Output the (x, y) coordinate of the center of the cell containing the given text.  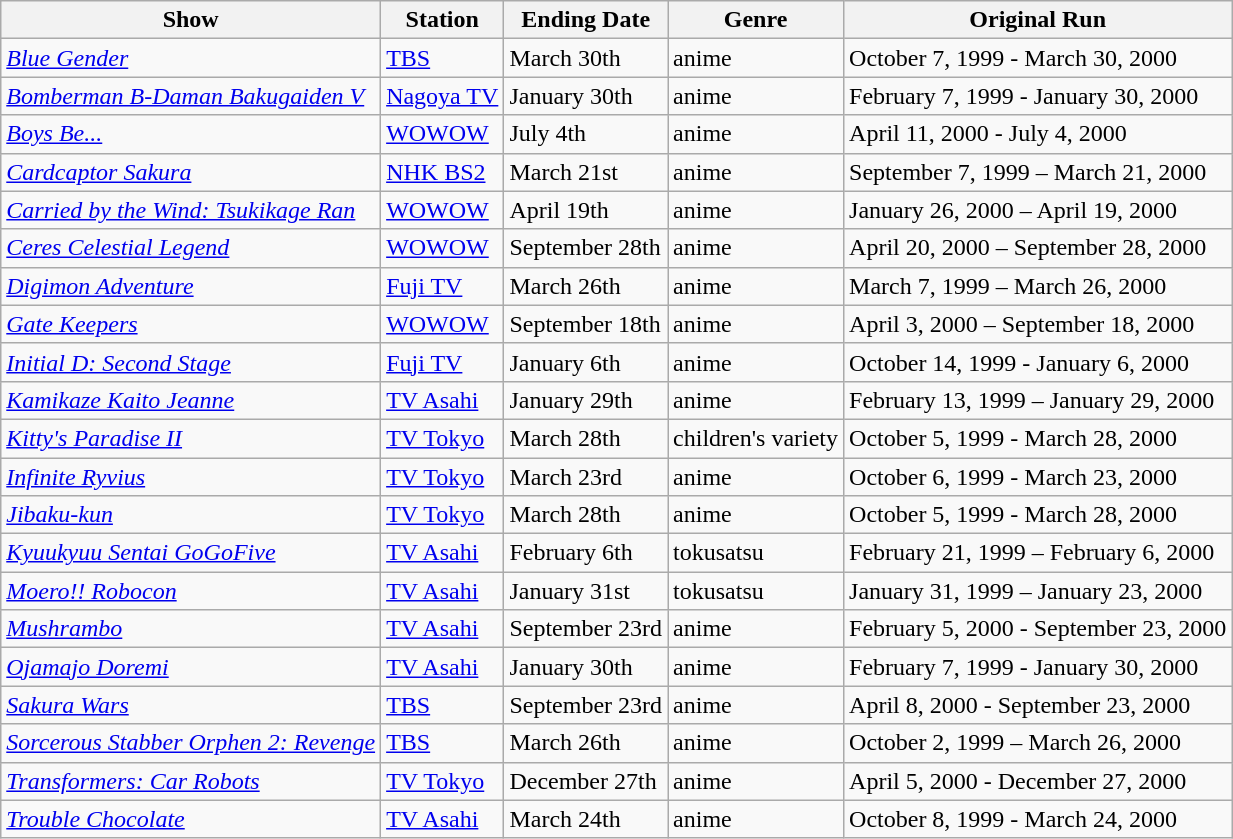
Jibaku-kun (191, 515)
Ceres Celestial Legend (191, 248)
March 7, 1999 – March 26, 2000 (1038, 286)
March 21st (586, 172)
Show (191, 20)
Digimon Adventure (191, 286)
Bomberman B-Daman Bakugaiden V (191, 96)
January 6th (586, 362)
September 28th (586, 248)
January 31, 1999 – January 23, 2000 (1038, 591)
Ojamajo Doremi (191, 667)
April 8, 2000 - September 23, 2000 (1038, 705)
April 5, 2000 - December 27, 2000 (1038, 781)
Boys Be... (191, 134)
Nagoya TV (442, 96)
April 19th (586, 210)
NHK BS2 (442, 172)
Blue Gender (191, 58)
April 3, 2000 – September 18, 2000 (1038, 324)
Ending Date (586, 20)
Carried by the Wind: Tsukikage Ran (191, 210)
March 24th (586, 819)
Kamikaze Kaito Jeanne (191, 400)
October 2, 1999 – March 26, 2000 (1038, 743)
December 27th (586, 781)
Original Run (1038, 20)
February 21, 1999 – February 6, 2000 (1038, 553)
Kitty's Paradise II (191, 438)
Infinite Ryvius (191, 477)
Trouble Chocolate (191, 819)
April 11, 2000 - July 4, 2000 (1038, 134)
Gate Keepers (191, 324)
October 14, 1999 - January 6, 2000 (1038, 362)
Station (442, 20)
Mushrambo (191, 629)
January 29th (586, 400)
September 7, 1999 – March 21, 2000 (1038, 172)
children's variety (756, 438)
April 20, 2000 – September 28, 2000 (1038, 248)
February 13, 1999 – January 29, 2000 (1038, 400)
July 4th (586, 134)
February 6th (586, 553)
October 7, 1999 - March 30, 2000 (1038, 58)
Genre (756, 20)
Cardcaptor Sakura (191, 172)
Transformers: Car Robots (191, 781)
March 23rd (586, 477)
Moero!! Robocon (191, 591)
September 18th (586, 324)
Sorcerous Stabber Orphen 2: Revenge (191, 743)
October 6, 1999 - March 23, 2000 (1038, 477)
March 30th (586, 58)
January 26, 2000 – April 19, 2000 (1038, 210)
February 5, 2000 - September 23, 2000 (1038, 629)
Initial D: Second Stage (191, 362)
January 31st (586, 591)
Sakura Wars (191, 705)
Kyuukyuu Sentai GoGoFive (191, 553)
October 8, 1999 - March 24, 2000 (1038, 819)
